Pinpoint the cell where the given text exists, returning its (x, y) midpoint coordinate. 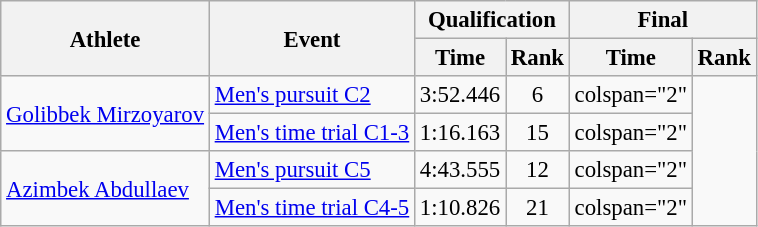
1:16.163 (460, 133)
Azimbek Abdullaev (106, 188)
1:10.826 (460, 208)
Athlete (106, 38)
15 (538, 133)
Final (662, 20)
Golibbek Mirzoyarov (106, 114)
Men's time trial C1-3 (312, 133)
6 (538, 95)
Event (312, 38)
Qualification (492, 20)
Men's pursuit C5 (312, 170)
12 (538, 170)
4:43.555 (460, 170)
Men's time trial C4-5 (312, 208)
3:52.446 (460, 95)
Men's pursuit C2 (312, 95)
21 (538, 208)
